Extract the (X, Y) coordinate from the center of the cell holding the provided text.  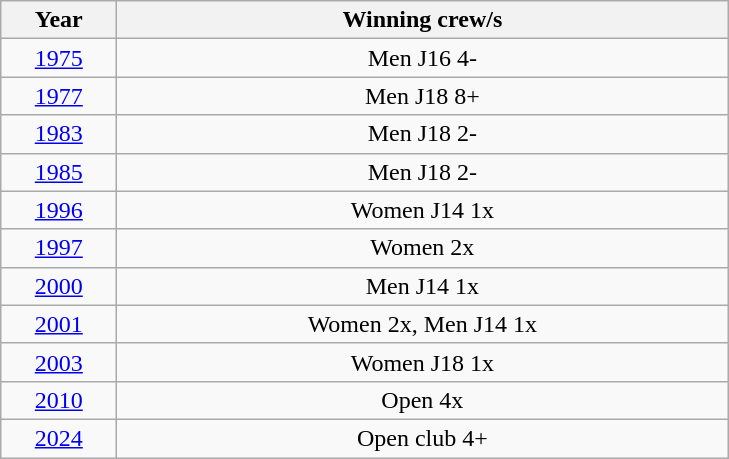
Women J18 1x (422, 362)
Men J14 1x (422, 286)
1975 (59, 58)
Women 2x (422, 248)
2010 (59, 400)
1983 (59, 134)
1985 (59, 172)
1997 (59, 248)
Year (59, 20)
Women 2x, Men J14 1x (422, 324)
1977 (59, 96)
Winning crew/s (422, 20)
Open club 4+ (422, 438)
1996 (59, 210)
2000 (59, 286)
Open 4x (422, 400)
2003 (59, 362)
2024 (59, 438)
2001 (59, 324)
Men J16 4- (422, 58)
Men J18 8+ (422, 96)
Women J14 1x (422, 210)
